Detect which cell encompasses the target text, then output its (x, y) center coordinate. 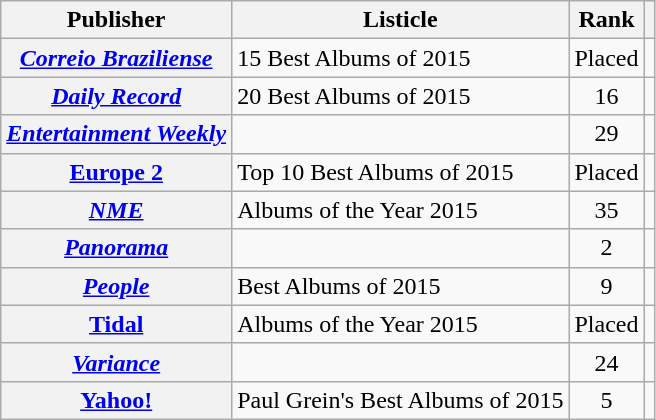
Rank (606, 20)
35 (606, 210)
2 (606, 248)
Listicle (400, 20)
Paul Grein's Best Albums of 2015 (400, 400)
9 (606, 286)
Entertainment Weekly (116, 134)
20 Best Albums of 2015 (400, 96)
Tidal (116, 324)
15 Best Albums of 2015 (400, 58)
16 (606, 96)
5 (606, 400)
24 (606, 362)
Daily Record (116, 96)
NME (116, 210)
Best Albums of 2015 (400, 286)
Top 10 Best Albums of 2015 (400, 172)
Variance (116, 362)
People (116, 286)
Panorama (116, 248)
Yahoo! (116, 400)
29 (606, 134)
Correio Braziliense (116, 58)
Publisher (116, 20)
Europe 2 (116, 172)
